Search for the cell housing the specified text and yield its (x, y) center coordinate. 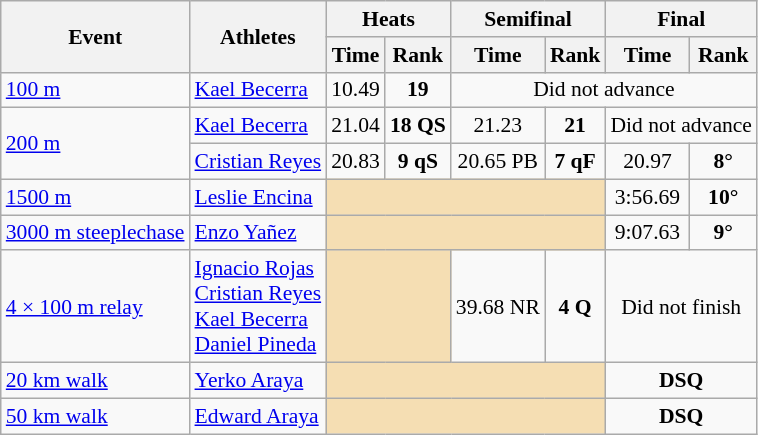
Ignacio RojasCristian ReyesKael BecerraDaniel Pineda (258, 307)
Heats (388, 19)
1500 m (96, 197)
Semifinal (528, 19)
3:56.69 (647, 197)
Yerko Araya (258, 381)
20.97 (647, 162)
7 qF (576, 162)
Enzo Yañez (258, 233)
4 × 100 m relay (96, 307)
21.04 (356, 126)
Edward Araya (258, 416)
9:07.63 (647, 233)
20.83 (356, 162)
4 Q (576, 307)
18 QS (418, 126)
100 m (96, 90)
Event (96, 36)
20 km walk (96, 381)
Leslie Encina (258, 197)
9 qS (418, 162)
19 (418, 90)
200 m (96, 144)
21 (576, 126)
Cristian Reyes (258, 162)
8° (724, 162)
39.68 NR (498, 307)
Final (681, 19)
50 km walk (96, 416)
10° (724, 197)
Did not finish (681, 307)
20.65 PB (498, 162)
Athletes (258, 36)
10.49 (356, 90)
21.23 (498, 126)
9° (724, 233)
3000 m steeplechase (96, 233)
